Extract the [X, Y] coordinate from the center of the cell holding the provided text.  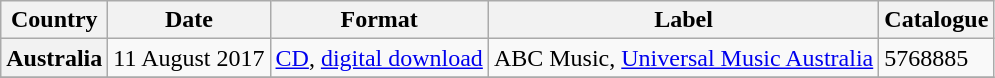
Australia [54, 58]
5768885 [936, 58]
Format [379, 20]
ABC Music, Universal Music Australia [683, 58]
Date [189, 20]
CD, digital download [379, 58]
Country [54, 20]
Catalogue [936, 20]
11 August 2017 [189, 58]
Label [683, 20]
